Pinpoint the cell where the given text exists, returning its (X, Y) midpoint coordinate. 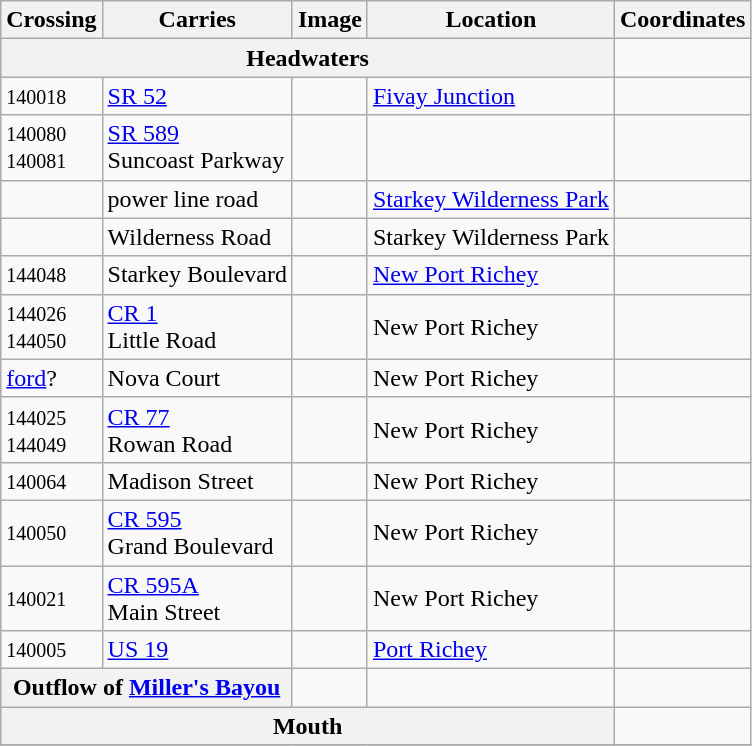
CR 595AMain Street (197, 598)
CR 595Grand Boulevard (197, 532)
Coordinates (682, 20)
Wilderness Road (197, 237)
ford? (52, 378)
Crossing (52, 20)
Port Richey (490, 650)
144026144050 (52, 326)
144025144049 (52, 430)
Madison Street (197, 481)
power line road (197, 199)
CR 77Rowan Road (197, 430)
SR 52 (197, 96)
Nova Court (197, 378)
Headwaters (308, 58)
CR 1Little Road (197, 326)
140050 (52, 532)
US 19 (197, 650)
140018 (52, 96)
140005 (52, 650)
Starkey Boulevard (197, 275)
Outflow of Miller's Bayou (147, 688)
140080140081 (52, 148)
Image (330, 20)
Fivay Junction (490, 96)
Location (490, 20)
144048 (52, 275)
Carries (197, 20)
140064 (52, 481)
Mouth (308, 726)
140021 (52, 598)
SR 589Suncoast Parkway (197, 148)
